From the cell containing the given text, extract its center point as [x, y] coordinate. 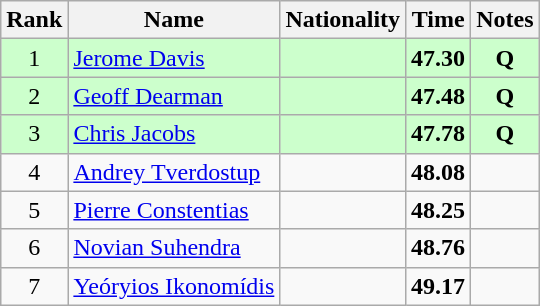
Geoff Dearman [174, 96]
Nationality [343, 20]
47.78 [438, 134]
Pierre Constentias [174, 210]
48.25 [438, 210]
47.30 [438, 58]
6 [34, 248]
Chris Jacobs [174, 134]
Jerome Davis [174, 58]
5 [34, 210]
7 [34, 286]
Rank [34, 20]
47.48 [438, 96]
Andrey Tverdostup [174, 172]
Name [174, 20]
48.76 [438, 248]
49.17 [438, 286]
Notes [505, 20]
3 [34, 134]
Yeóryios Ikonomídis [174, 286]
2 [34, 96]
48.08 [438, 172]
1 [34, 58]
4 [34, 172]
Time [438, 20]
Novian Suhendra [174, 248]
